Return [x, y] of the center of cell containing provided text 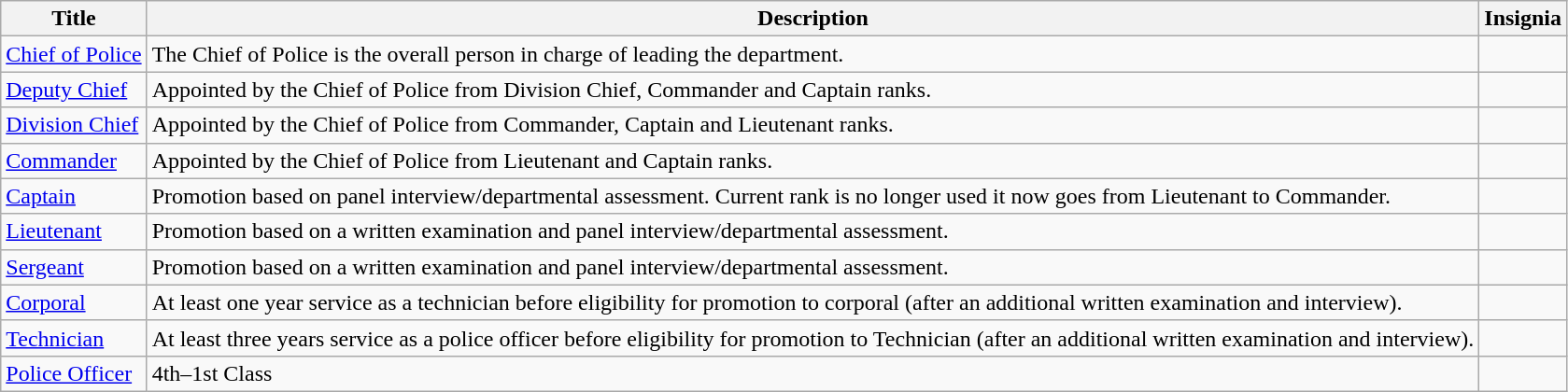
Description [812, 19]
The Chief of Police is the overall person in charge of leading the department. [812, 54]
Corporal [74, 302]
Appointed by the Chief of Police from Lieutenant and Captain ranks. [812, 161]
Title [74, 19]
Sergeant [74, 267]
Lieutenant [74, 231]
Police Officer [74, 373]
Division Chief [74, 125]
Chief of Police [74, 54]
Promotion based on panel interview/departmental assessment. Current rank is no longer used it now goes from Lieutenant to Commander. [812, 196]
Appointed by the Chief of Police from Division Chief, Commander and Captain ranks. [812, 90]
Insignia [1523, 19]
Captain [74, 196]
Deputy Chief [74, 90]
Appointed by the Chief of Police from Commander, Captain and Lieutenant ranks. [812, 125]
Technician [74, 338]
Commander [74, 161]
At least one year service as a technician before eligibility for promotion to corporal (after an additional written examination and interview). [812, 302]
4th–1st Class [812, 373]
